Return (X, Y) of the center of cell containing provided text 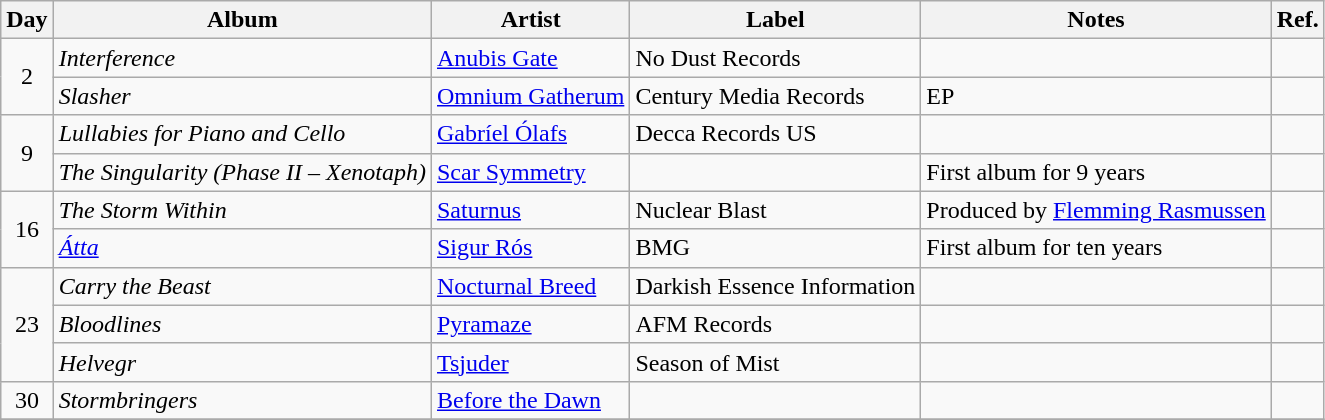
Season of Mist (776, 362)
Lullabies for Piano and Cello (242, 134)
Darkish Essence Information (776, 286)
30 (27, 400)
Label (776, 20)
Gabríel Ólafs (530, 134)
Bloodlines (242, 324)
Produced by Flemming Rasmussen (1096, 210)
Nocturnal Breed (530, 286)
Century Media Records (776, 96)
First album for ten years (1096, 248)
Scar Symmetry (530, 172)
EP (1096, 96)
Before the Dawn (530, 400)
Sigur Rós (530, 248)
Helvegr (242, 362)
Stormbringers (242, 400)
Ref. (1298, 20)
Artist (530, 20)
23 (27, 324)
Interference (242, 58)
Tsjuder (530, 362)
Omnium Gatherum (530, 96)
Anubis Gate (530, 58)
Slasher (242, 96)
Nuclear Blast (776, 210)
Átta (242, 248)
AFM Records (776, 324)
2 (27, 77)
The Singularity (Phase II – Xenotaph) (242, 172)
Carry the Beast (242, 286)
First album for 9 years (1096, 172)
Notes (1096, 20)
Album (242, 20)
No Dust Records (776, 58)
9 (27, 153)
Day (27, 20)
BMG (776, 248)
Pyramaze (530, 324)
16 (27, 229)
Saturnus (530, 210)
The Storm Within (242, 210)
Decca Records US (776, 134)
